Determine the [X, Y] coordinate at the center of the cell enclosing the given text.  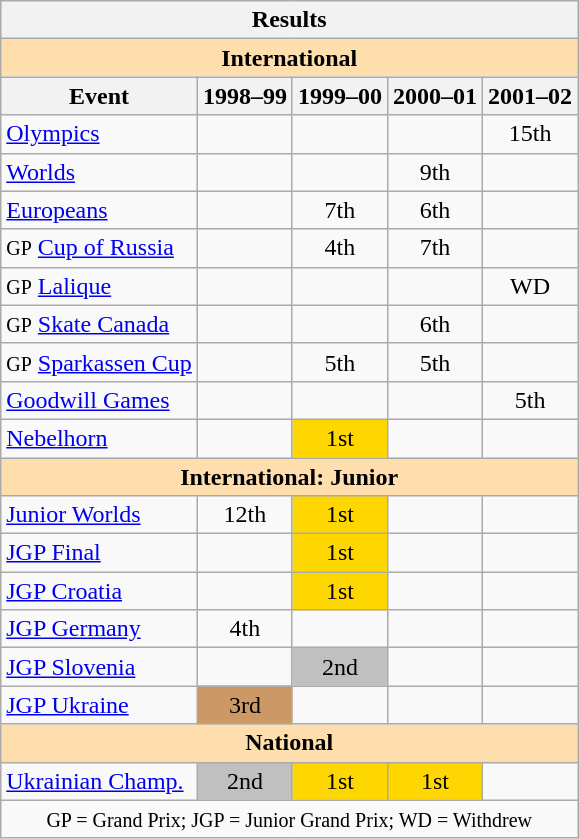
JGP Final [100, 553]
GP Lalique [100, 286]
GP = Grand Prix; JGP = Junior Grand Prix; WD = Withdrew [290, 819]
GP Sparkassen Cup [100, 362]
Goodwill Games [100, 400]
National [290, 743]
Event [100, 96]
Olympics [100, 134]
Europeans [100, 210]
12th [244, 515]
1999–00 [340, 96]
Nebelhorn [100, 438]
Results [290, 20]
2000–01 [434, 96]
9th [434, 172]
JGP Slovenia [100, 667]
Ukrainian Champ. [100, 781]
1998–99 [244, 96]
JGP Germany [100, 629]
15th [530, 134]
International: Junior [290, 477]
JGP Croatia [100, 591]
3rd [244, 705]
International [290, 58]
Junior Worlds [100, 515]
2001–02 [530, 96]
WD [530, 286]
GP Cup of Russia [100, 248]
Worlds [100, 172]
JGP Ukraine [100, 705]
GP Skate Canada [100, 324]
